From the cell containing the given text, extract its center point as [x, y] coordinate. 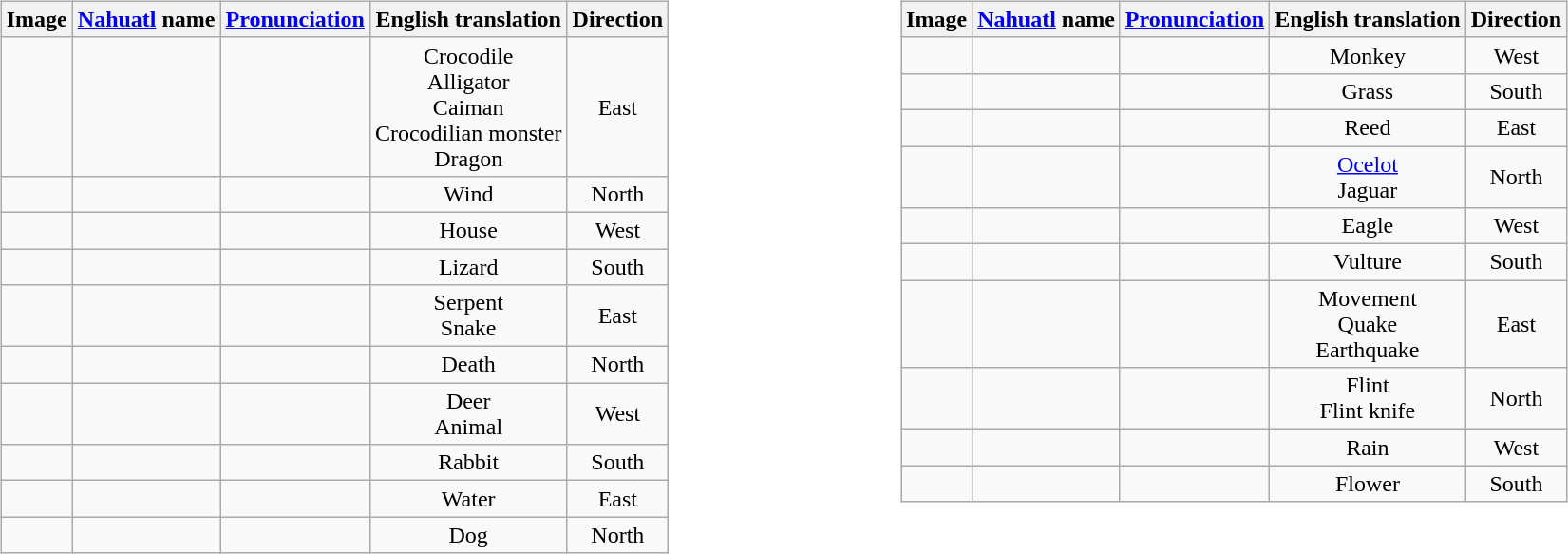
OcelotJaguar [1368, 177]
Lizard [468, 267]
Reed [1368, 127]
House [468, 230]
Death [468, 365]
Grass [1368, 91]
Rabbit [468, 463]
Flower [1368, 484]
Monkey [1368, 55]
Rain [1368, 448]
Vulture [1368, 262]
CrocodileAlligatorCaimanCrocodilian monsterDragon [468, 106]
SerpentSnake [468, 315]
Dog [468, 535]
Wind [468, 194]
DeerAnimal [468, 414]
MovementQuakeEarthquake [1368, 324]
Eagle [1368, 226]
FlintFlint knife [1368, 399]
Water [468, 499]
